Return the [X, Y] coordinate for the center point of the cell that contains the specified text.  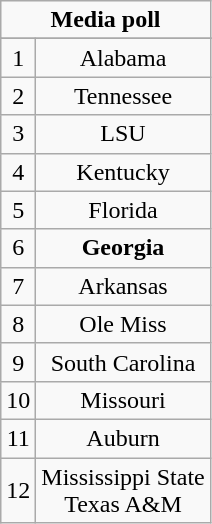
6 [18, 248]
2 [18, 96]
Georgia [123, 248]
10 [18, 400]
Arkansas [123, 286]
Florida [123, 210]
11 [18, 438]
Missouri [123, 400]
Mississippi StateTexas A&M [123, 490]
7 [18, 286]
Tennessee [123, 96]
Media poll [106, 20]
Ole Miss [123, 324]
3 [18, 134]
Kentucky [123, 172]
Alabama [123, 58]
Auburn [123, 438]
South Carolina [123, 362]
9 [18, 362]
8 [18, 324]
12 [18, 490]
4 [18, 172]
LSU [123, 134]
5 [18, 210]
1 [18, 58]
